For the text-containing cell, return its midpoint in (x, y) coordinate format. 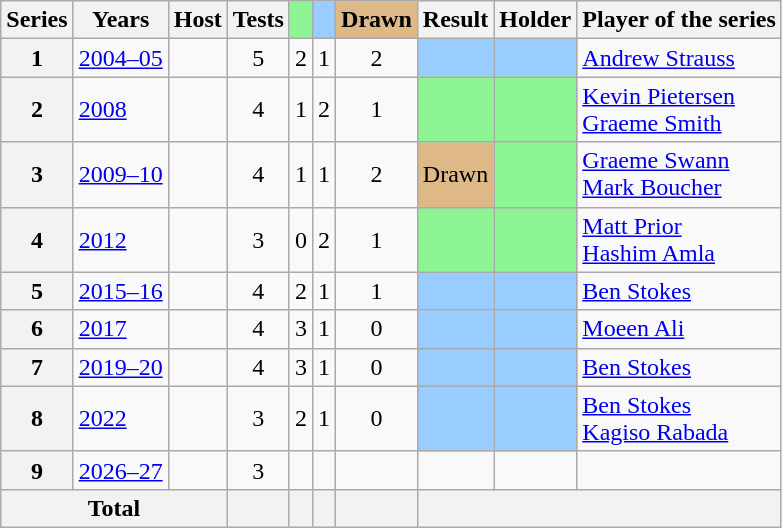
Matt Prior Hashim Amla (680, 240)
Ben Stokes Kagiso Rabada (680, 418)
Total (114, 508)
2004–05 (120, 58)
Kevin Pietersen Graeme Smith (680, 110)
Years (120, 20)
2022 (120, 418)
2019–20 (120, 367)
Series (37, 20)
6 (37, 329)
2015–16 (120, 291)
2026–27 (120, 470)
9 (37, 470)
Player of the series (680, 20)
2017 (120, 329)
Graeme Swann Mark Boucher (680, 174)
8 (37, 418)
Moeen Ali (680, 329)
2012 (120, 240)
Tests (258, 20)
Result (455, 20)
2008 (120, 110)
Holder (536, 20)
Andrew Strauss (680, 58)
Host (198, 20)
7 (37, 367)
2009–10 (120, 174)
